Output the (X, Y) coordinate of the center of the cell containing the given text.  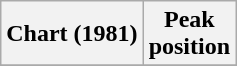
Chart (1981) (72, 34)
Peakposition (189, 34)
